Identify which cell holds the provided text, then report its (x, y) central coordinate. 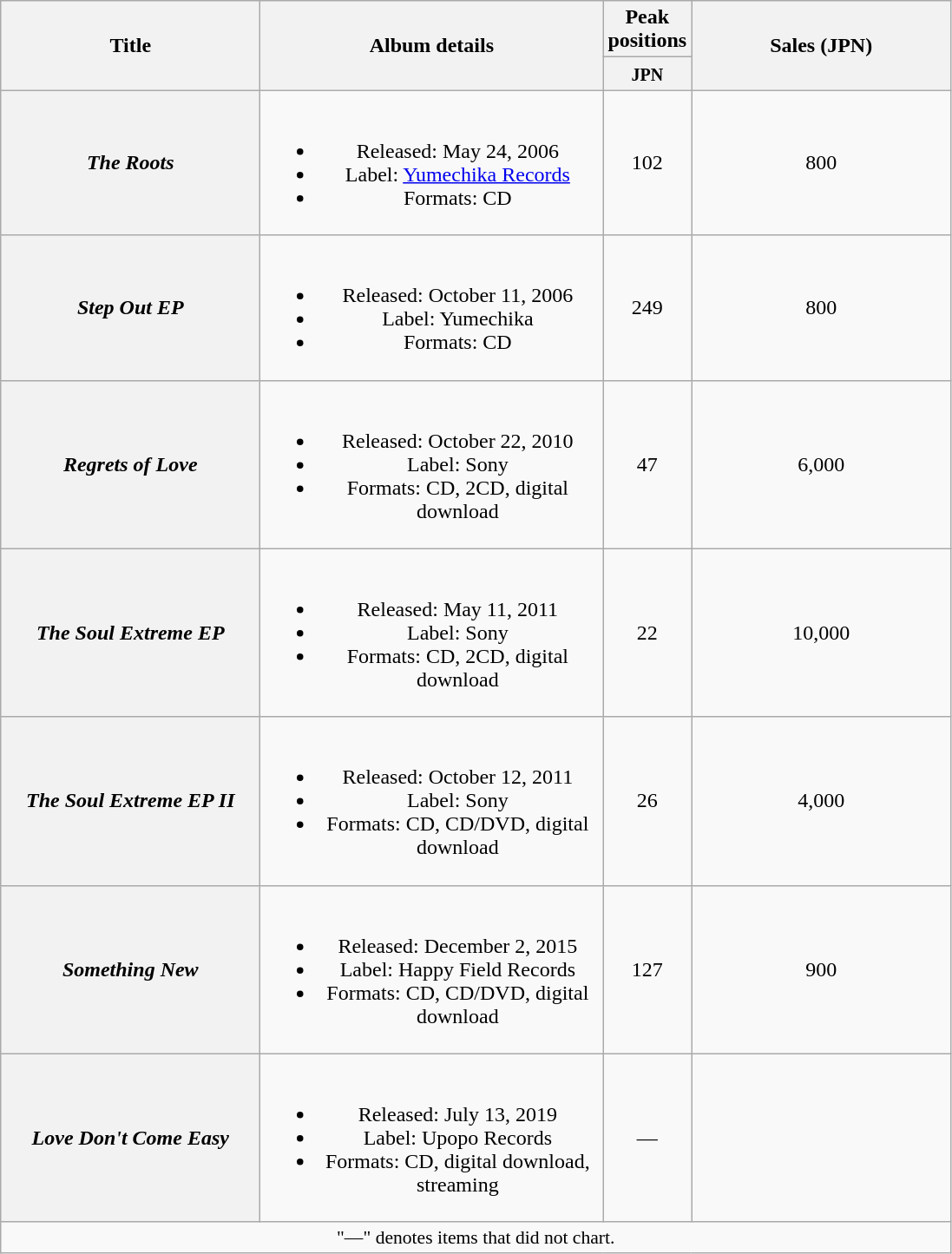
Love Don't Come Easy (130, 1138)
The Roots (130, 163)
47 (647, 464)
Peak positions (647, 30)
102 (647, 163)
Step Out EP (130, 307)
10,000 (821, 633)
Released: December 2, 2015 Label: Happy Field RecordsFormats: CD, CD/DVD, digital download (432, 969)
— (647, 1138)
4,000 (821, 801)
Album details (432, 45)
Released: May 11, 2011 Label: SonyFormats: CD, 2CD, digital download (432, 633)
900 (821, 969)
22 (647, 633)
6,000 (821, 464)
"—" denotes items that did not chart. (476, 1238)
Regrets of Love (130, 464)
249 (647, 307)
Title (130, 45)
Released: October 11, 2006 Label: YumechikaFormats: CD (432, 307)
The Soul Extreme EP (130, 633)
26 (647, 801)
127 (647, 969)
Released: July 13, 2019 Label: Upopo RecordsFormats: CD, digital download, streaming (432, 1138)
Released: May 24, 2006 Label: Yumechika RecordsFormats: CD (432, 163)
Sales (JPN) (821, 45)
Released: October 12, 2011 Label: SonyFormats: CD, CD/DVD, digital download (432, 801)
JPN (647, 74)
The Soul Extreme EP II (130, 801)
Released: October 22, 2010 Label: SonyFormats: CD, 2CD, digital download (432, 464)
Something New (130, 969)
